Capture the cell that displays the provided text and extract its [x, y] central coordinate. 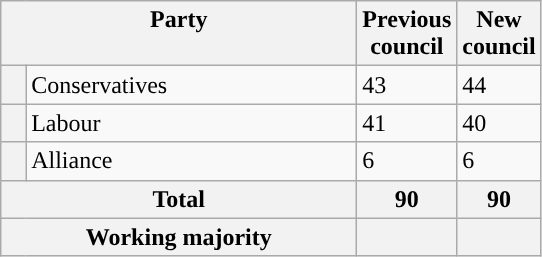
Party [179, 34]
44 [499, 85]
Total [179, 199]
Alliance [192, 161]
New council [499, 34]
Conservatives [192, 85]
Working majority [179, 237]
40 [499, 123]
Previous council [407, 34]
Labour [192, 123]
41 [407, 123]
43 [407, 85]
